Determine the (X, Y) coordinate at the center of the cell enclosing the given text.  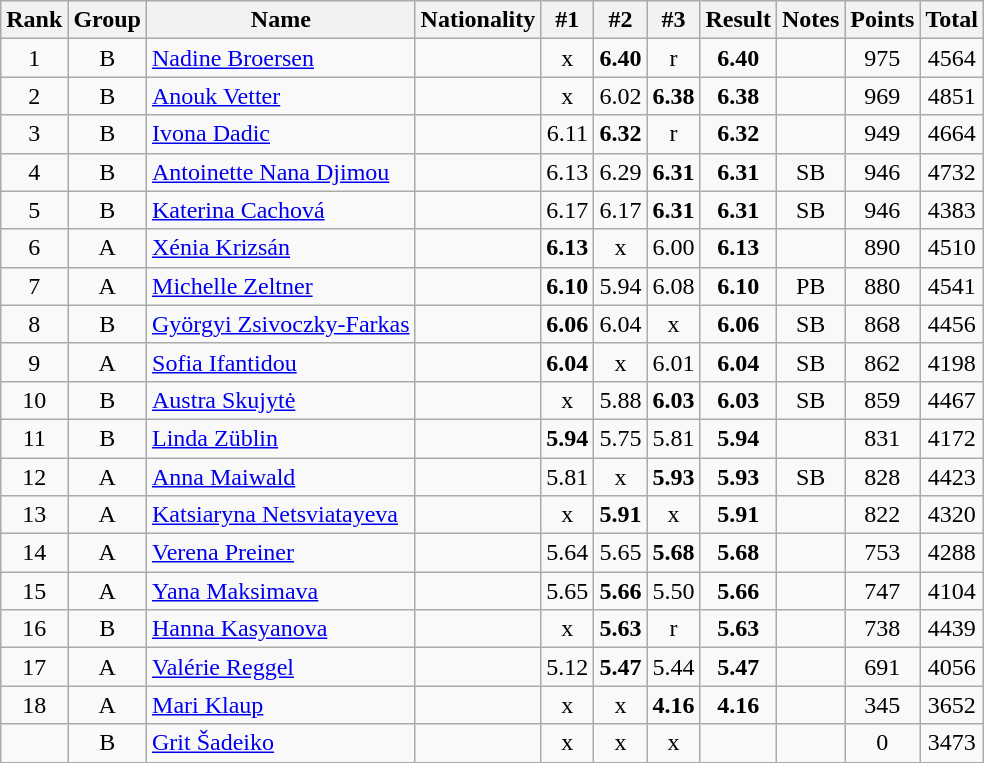
880 (882, 286)
4172 (952, 438)
Katsiaryna Netsviatayeva (282, 515)
Anouk Vetter (282, 96)
4320 (952, 515)
Name (282, 20)
4423 (952, 477)
949 (882, 134)
831 (882, 438)
Total (952, 20)
4456 (952, 324)
8 (34, 324)
4288 (952, 553)
Nadine Broersen (282, 58)
4664 (952, 134)
#1 (568, 20)
Michelle Zeltner (282, 286)
868 (882, 324)
18 (34, 705)
859 (882, 400)
4 (34, 172)
4851 (952, 96)
Rank (34, 20)
Valérie Reggel (282, 667)
4104 (952, 591)
Grit Šadeiko (282, 743)
5.75 (620, 438)
969 (882, 96)
Group (108, 20)
13 (34, 515)
890 (882, 248)
Antoinette Nana Djimou (282, 172)
Györgyi Zsivoczky-Farkas (282, 324)
3 (34, 134)
4541 (952, 286)
PB (810, 286)
Notes (810, 20)
4198 (952, 362)
6.01 (674, 362)
5.88 (620, 400)
15 (34, 591)
6.08 (674, 286)
6.29 (620, 172)
Verena Preiner (282, 553)
16 (34, 629)
2 (34, 96)
6 (34, 248)
4732 (952, 172)
862 (882, 362)
Points (882, 20)
691 (882, 667)
4564 (952, 58)
4056 (952, 667)
5.50 (674, 591)
Linda Züblin (282, 438)
0 (882, 743)
Nationality (478, 20)
822 (882, 515)
10 (34, 400)
14 (34, 553)
Xénia Krizsán (282, 248)
Austra Skujytė (282, 400)
345 (882, 705)
7 (34, 286)
9 (34, 362)
4467 (952, 400)
Yana Maksimava (282, 591)
#2 (620, 20)
5.64 (568, 553)
975 (882, 58)
Mari Klaup (282, 705)
828 (882, 477)
Sofia Ifantidou (282, 362)
3652 (952, 705)
5.12 (568, 667)
#3 (674, 20)
4510 (952, 248)
5.44 (674, 667)
5 (34, 210)
Katerina Cachová (282, 210)
3473 (952, 743)
747 (882, 591)
753 (882, 553)
4383 (952, 210)
6.02 (620, 96)
17 (34, 667)
Anna Maiwald (282, 477)
12 (34, 477)
Hanna Kasyanova (282, 629)
11 (34, 438)
4439 (952, 629)
6.00 (674, 248)
6.11 (568, 134)
Result (738, 20)
738 (882, 629)
Ivona Dadic (282, 134)
1 (34, 58)
